Capture the cell that displays the provided text and extract its (x, y) central coordinate. 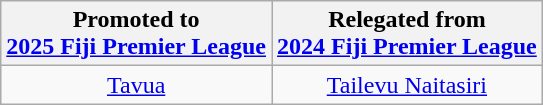
Tavua (136, 85)
Relegated from2024 Fiji Premier League (408, 34)
Tailevu Naitasiri (408, 85)
Promoted to2025 Fiji Premier League (136, 34)
